Identify which cell holds the provided text, then report its [x, y] central coordinate. 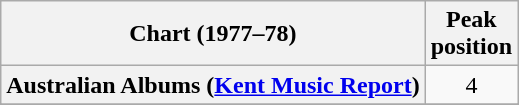
Peakposition [471, 34]
Chart (1977–78) [213, 34]
4 [471, 85]
Australian Albums (Kent Music Report) [213, 85]
